Scan for the cell matching the given text and deliver its (X, Y) coordinate at center. 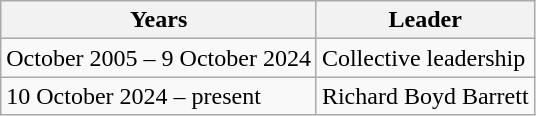
10 October 2024 – present (159, 96)
Years (159, 20)
Collective leadership (425, 58)
Richard Boyd Barrett (425, 96)
October 2005 – 9 October 2024 (159, 58)
Leader (425, 20)
